Detect which cell encompasses the target text, then output its (X, Y) center coordinate. 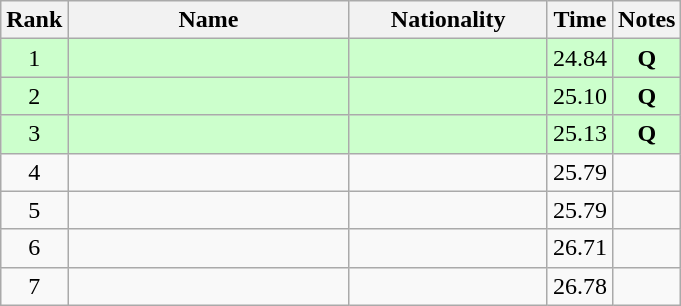
24.84 (580, 58)
Rank (34, 20)
7 (34, 286)
26.78 (580, 286)
25.13 (580, 134)
Nationality (448, 20)
25.10 (580, 96)
Time (580, 20)
3 (34, 134)
2 (34, 96)
26.71 (580, 248)
Notes (647, 20)
1 (34, 58)
4 (34, 172)
5 (34, 210)
Name (208, 20)
6 (34, 248)
